Locate the cell with the specified text and output its [X, Y] center coordinate. 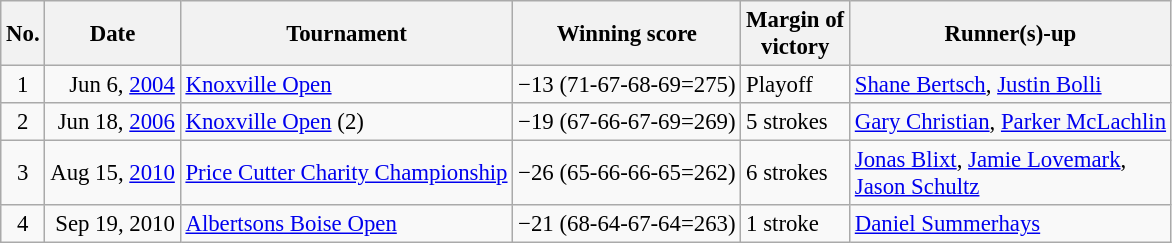
−13 (71-67-68-69=275) [627, 85]
Winning score [627, 34]
1 stroke [796, 224]
Sep 19, 2010 [112, 224]
1 [23, 85]
6 strokes [796, 174]
Runner(s)-up [1010, 34]
5 strokes [796, 122]
Knoxville Open (2) [346, 122]
Gary Christian, Parker McLachlin [1010, 122]
Date [112, 34]
Playoff [796, 85]
Shane Bertsch, Justin Bolli [1010, 85]
3 [23, 174]
Knoxville Open [346, 85]
No. [23, 34]
−21 (68-64-67-64=263) [627, 224]
Daniel Summerhays [1010, 224]
Tournament [346, 34]
Margin ofvictory [796, 34]
Jun 18, 2006 [112, 122]
Aug 15, 2010 [112, 174]
Albertsons Boise Open [346, 224]
Jonas Blixt, Jamie Lovemark, Jason Schultz [1010, 174]
−19 (67-66-67-69=269) [627, 122]
2 [23, 122]
4 [23, 224]
Jun 6, 2004 [112, 85]
Price Cutter Charity Championship [346, 174]
−26 (65-66-66-65=262) [627, 174]
